Find where the given text appears and provide that cell's center as [X, Y] coordinate. 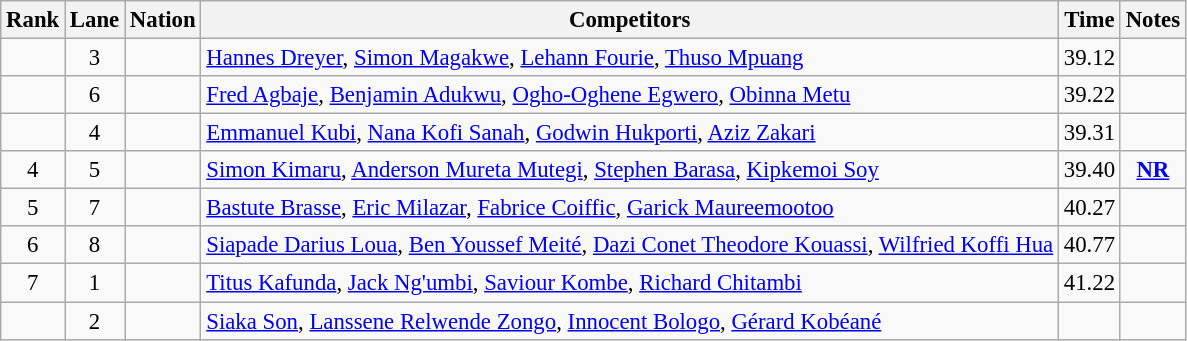
Nation [163, 20]
39.22 [1090, 95]
Notes [1152, 20]
40.27 [1090, 208]
40.77 [1090, 245]
Fred Agbaje, Benjamin Adukwu, Ogho-Oghene Egwero, Obinna Metu [630, 95]
Titus Kafunda, Jack Ng'umbi, Saviour Kombe, Richard Chitambi [630, 283]
8 [95, 245]
3 [95, 58]
39.40 [1090, 170]
Simon Kimaru, Anderson Mureta Mutegi, Stephen Barasa, Kipkemoi Soy [630, 170]
39.12 [1090, 58]
Emmanuel Kubi, Nana Kofi Sanah, Godwin Hukporti, Aziz Zakari [630, 133]
39.31 [1090, 133]
NR [1152, 170]
Time [1090, 20]
Hannes Dreyer, Simon Magakwe, Lehann Fourie, Thuso Mpuang [630, 58]
Rank [33, 20]
Lane [95, 20]
Competitors [630, 20]
Bastute Brasse, Eric Milazar, Fabrice Coiffic, Garick Maureemootoo [630, 208]
Siapade Darius Loua, Ben Youssef Meité, Dazi Conet Theodore Kouassi, Wilfried Koffi Hua [630, 245]
41.22 [1090, 283]
Siaka Son, Lanssene Relwende Zongo, Innocent Bologo, Gérard Kobéané [630, 321]
2 [95, 321]
1 [95, 283]
